Return the (X, Y) coordinate for the center point of the cell that contains the specified text.  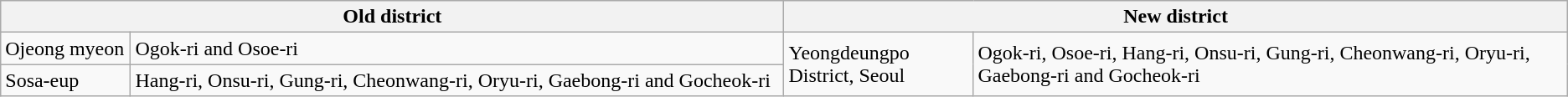
Yeongdeungpo District, Seoul (879, 64)
Ogok-ri, Osoe-ri, Hang-ri, Onsu-ri, Gung-ri, Cheonwang-ri, Oryu-ri, Gaebong-ri and Gocheok-ri (1270, 64)
Old district (392, 17)
Hang-ri, Onsu-ri, Gung-ri, Cheonwang-ri, Oryu-ri, Gaebong-ri and Gocheok-ri (457, 80)
Sosa-eup (65, 80)
Ojeong myeon (65, 48)
Ogok-ri and Osoe-ri (457, 48)
New district (1176, 17)
